Output the (X, Y) coordinate of the center of the cell containing the given text.  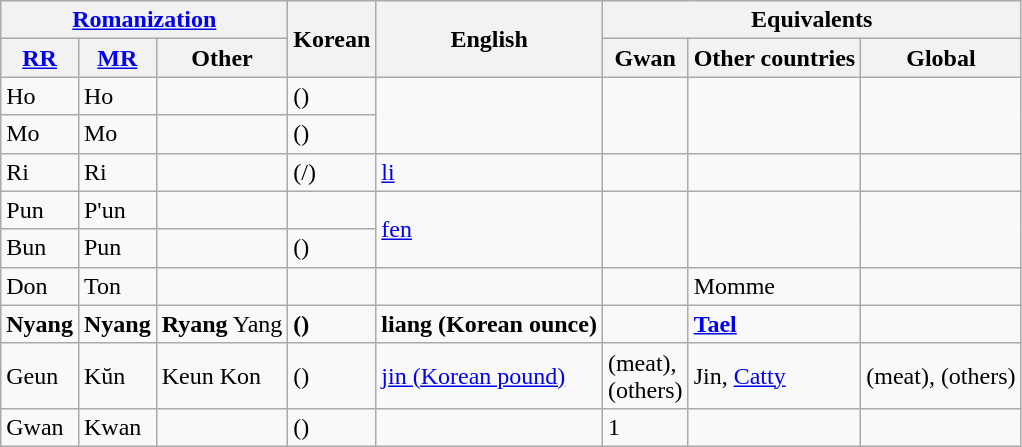
Geun (40, 376)
Korean (332, 39)
Ton (117, 286)
Jin, Catty (774, 376)
Romanization (144, 20)
jin (Korean pound) (490, 376)
fen (490, 229)
li (490, 172)
MR (117, 58)
RR (40, 58)
Don (40, 286)
English (490, 39)
P'un (117, 210)
Tael (774, 324)
Other (222, 58)
Equivalents (812, 20)
1 (645, 427)
liang (Korean ounce) (490, 324)
Kŭn (117, 376)
(/) (332, 172)
Global (941, 58)
Ryang Yang (222, 324)
Other countries (774, 58)
Momme (774, 286)
Bun (40, 248)
Keun Kon (222, 376)
Kwan (117, 427)
